Pinpoint the cell where the given text exists, returning its [x, y] midpoint coordinate. 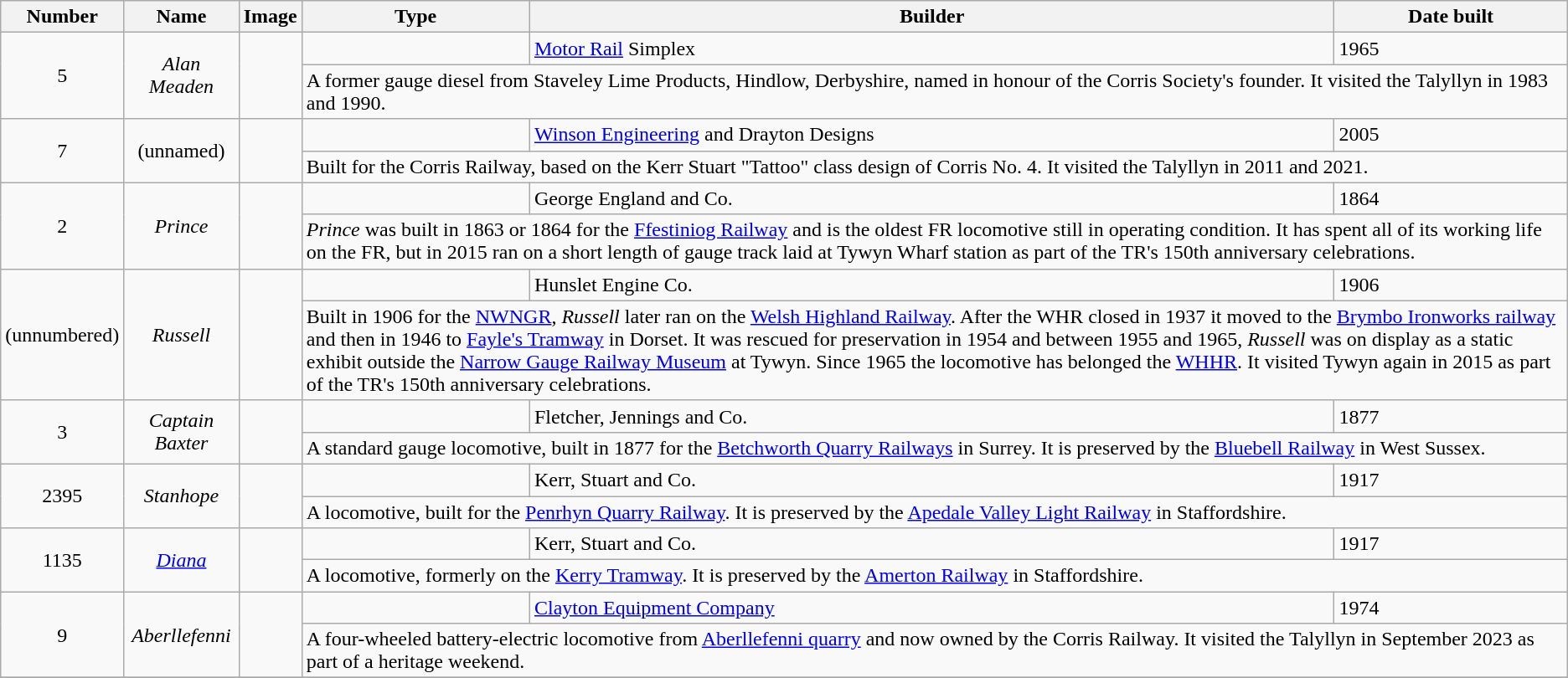
2005 [1451, 135]
Diana [181, 560]
Type [415, 17]
A standard gauge locomotive, built in 1877 for the Betchworth Quarry Railways in Surrey. It is preserved by the Bluebell Railway in West Sussex. [935, 448]
Russell [181, 335]
Captain Baxter [181, 432]
A locomotive, formerly on the Kerry Tramway. It is preserved by the Amerton Railway in Staffordshire. [935, 576]
Hunslet Engine Co. [931, 285]
Aberllefenni [181, 634]
A locomotive, built for the Penrhyn Quarry Railway. It is preserved by the Apedale Valley Light Railway in Staffordshire. [935, 511]
1864 [1451, 198]
Date built [1451, 17]
Alan Meaden [181, 75]
Fletcher, Jennings and Co. [931, 416]
George England and Co. [931, 198]
(unnamed) [181, 151]
1877 [1451, 416]
Stanhope [181, 496]
9 [62, 634]
5 [62, 75]
1906 [1451, 285]
Motor Rail Simplex [931, 49]
Winson Engineering and Drayton Designs [931, 135]
3 [62, 432]
(unnumbered) [62, 335]
Name [181, 17]
Clayton Equipment Company [931, 608]
7 [62, 151]
2395 [62, 496]
1965 [1451, 49]
1974 [1451, 608]
1135 [62, 560]
Builder [931, 17]
Built for the Corris Railway, based on the Kerr Stuart "Tattoo" class design of Corris No. 4. It visited the Talyllyn in 2011 and 2021. [935, 167]
Image [270, 17]
2 [62, 226]
Prince [181, 226]
Number [62, 17]
